From the cell containing the given text, extract its center point as [x, y] coordinate. 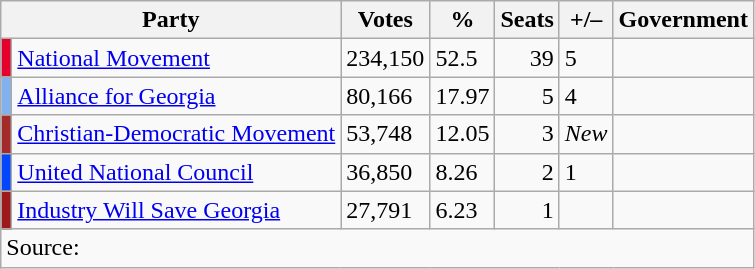
52.5 [462, 58]
4 [586, 96]
National Movement [176, 58]
United National Council [176, 172]
53,748 [386, 134]
8.26 [462, 172]
Seats [527, 20]
+/– [586, 20]
New [586, 134]
12.05 [462, 134]
% [462, 20]
234,150 [386, 58]
Christian-Democratic Movement [176, 134]
Votes [386, 20]
Source: [378, 248]
Party [171, 20]
27,791 [386, 210]
Industry Will Save Georgia [176, 210]
17.97 [462, 96]
Government [683, 20]
3 [527, 134]
6.23 [462, 210]
Alliance for Georgia [176, 96]
39 [527, 58]
80,166 [386, 96]
36,850 [386, 172]
2 [527, 172]
